Detect which cell encompasses the target text, then output its [X, Y] center coordinate. 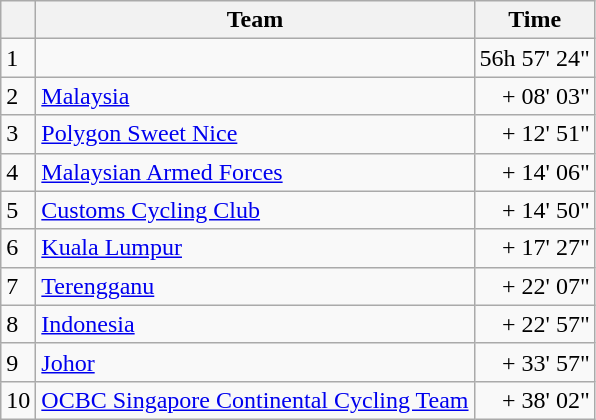
4 [18, 172]
Customs Cycling Club [255, 210]
Polygon Sweet Nice [255, 134]
+ 38' 02" [534, 400]
5 [18, 210]
Time [534, 20]
Malaysia [255, 96]
2 [18, 96]
Indonesia [255, 324]
+ 33' 57" [534, 362]
1 [18, 58]
56h 57' 24" [534, 58]
+ 12' 51" [534, 134]
7 [18, 286]
+ 14' 06" [534, 172]
+ 08' 03" [534, 96]
Malaysian Armed Forces [255, 172]
+ 17' 27" [534, 248]
9 [18, 362]
3 [18, 134]
OCBC Singapore Continental Cycling Team [255, 400]
Team [255, 20]
+ 22' 57" [534, 324]
Kuala Lumpur [255, 248]
10 [18, 400]
6 [18, 248]
+ 14' 50" [534, 210]
+ 22' 07" [534, 286]
8 [18, 324]
Johor [255, 362]
Terengganu [255, 286]
